Determine the [X, Y] coordinate at the center of the cell enclosing the given text.  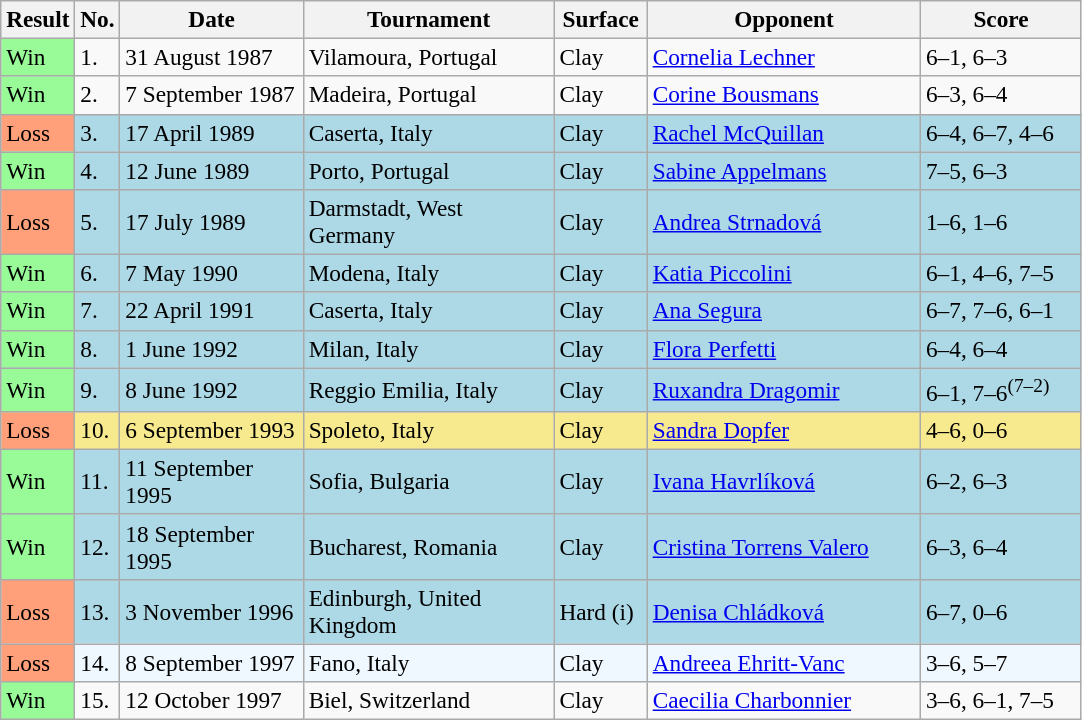
Cornelia Lechner [784, 57]
Darmstadt, West Germany [428, 222]
7–5, 6–3 [1002, 170]
13. [98, 612]
Reggio Emilia, Italy [428, 389]
Sofia, Bulgaria [428, 482]
8. [98, 349]
Sabine Appelmans [784, 170]
Flora Perfetti [784, 349]
6–1, 6–3 [1002, 57]
8 September 1997 [212, 662]
Ivana Havrlíková [784, 482]
Surface [600, 19]
Hard (i) [600, 612]
6–1, 4–6, 7–5 [1002, 273]
Opponent [784, 19]
6. [98, 273]
3–6, 6–1, 7–5 [1002, 700]
6–1, 7–6(7–2) [1002, 389]
2. [98, 95]
Modena, Italy [428, 273]
22 April 1991 [212, 311]
4. [98, 170]
12 June 1989 [212, 170]
7. [98, 311]
Biel, Switzerland [428, 700]
5. [98, 222]
Date [212, 19]
17 July 1989 [212, 222]
17 April 1989 [212, 133]
1 June 1992 [212, 349]
6–7, 7–6, 6–1 [1002, 311]
Vilamoura, Portugal [428, 57]
6–4, 6–4 [1002, 349]
Cristina Torrens Valero [784, 546]
Milan, Italy [428, 349]
Andreea Ehritt-Vanc [784, 662]
Ana Segura [784, 311]
Sandra Dopfer [784, 430]
Bucharest, Romania [428, 546]
6–7, 0–6 [1002, 612]
Result [38, 19]
14. [98, 662]
Fano, Italy [428, 662]
18 September 1995 [212, 546]
Spoleto, Italy [428, 430]
12 October 1997 [212, 700]
Corine Bousmans [784, 95]
4–6, 0–6 [1002, 430]
6–4, 6–7, 4–6 [1002, 133]
15. [98, 700]
1. [98, 57]
Tournament [428, 19]
10. [98, 430]
6 September 1993 [212, 430]
9. [98, 389]
8 June 1992 [212, 389]
Katia Piccolini [784, 273]
Andrea Strnadová [784, 222]
7 May 1990 [212, 273]
Porto, Portugal [428, 170]
11 September 1995 [212, 482]
6–2, 6–3 [1002, 482]
11. [98, 482]
31 August 1987 [212, 57]
3. [98, 133]
7 September 1987 [212, 95]
1–6, 1–6 [1002, 222]
No. [98, 19]
Edinburgh, United Kingdom [428, 612]
3 November 1996 [212, 612]
3–6, 5–7 [1002, 662]
12. [98, 546]
Score [1002, 19]
Caecilia Charbonnier [784, 700]
Rachel McQuillan [784, 133]
Madeira, Portugal [428, 95]
Denisa Chládková [784, 612]
Ruxandra Dragomir [784, 389]
